Find where the given text appears and provide that cell's center as (X, Y) coordinate. 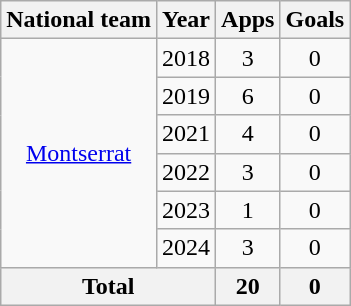
6 (248, 96)
2018 (186, 58)
4 (248, 134)
20 (248, 286)
1 (248, 210)
2022 (186, 172)
2021 (186, 134)
2024 (186, 248)
National team (79, 20)
Goals (315, 20)
Montserrat (79, 153)
Total (108, 286)
2023 (186, 210)
2019 (186, 96)
Apps (248, 20)
Year (186, 20)
